Determine the [X, Y] coordinate at the center of the cell enclosing the given text.  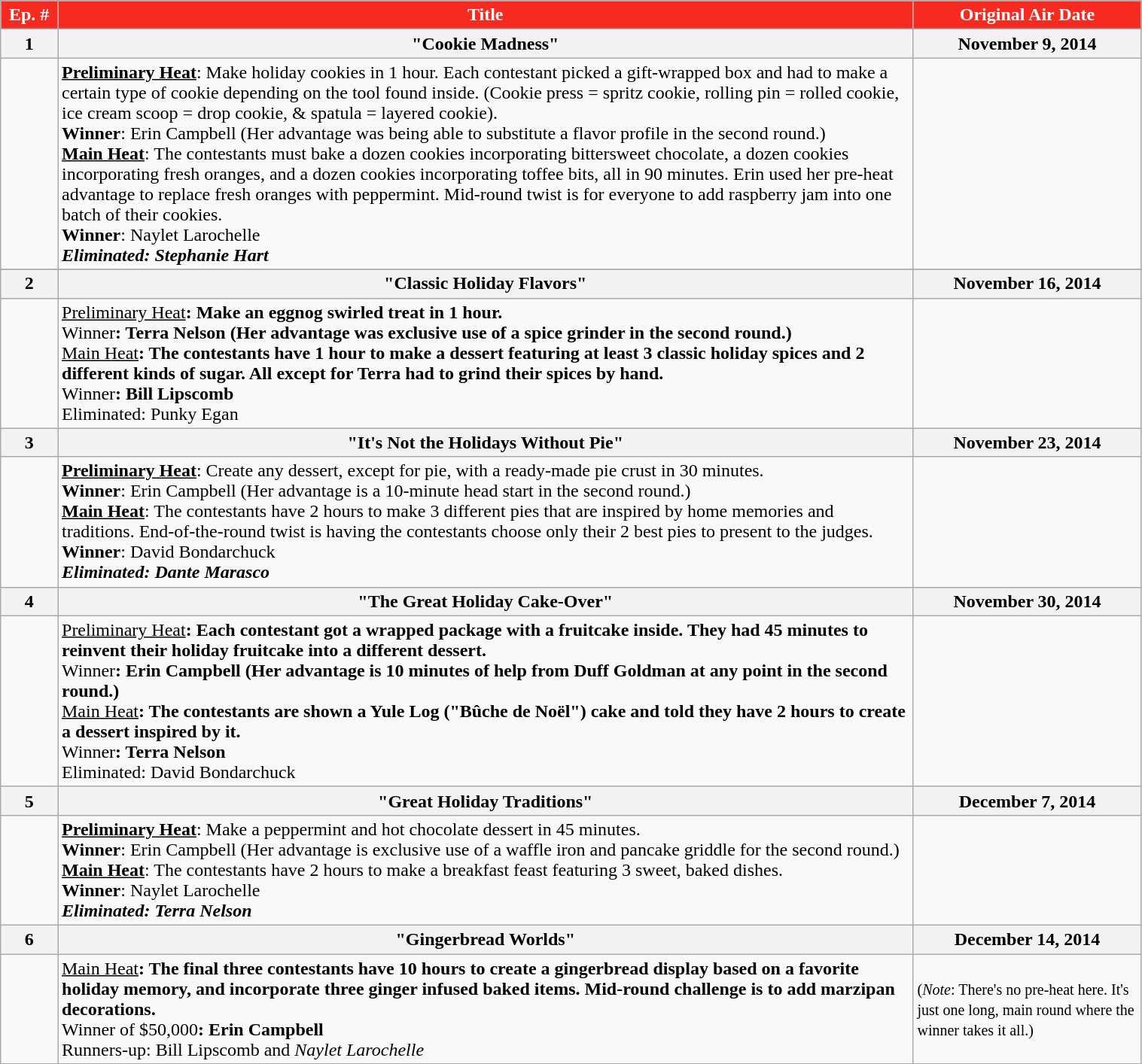
December 7, 2014 [1027, 801]
"Classic Holiday Flavors" [485, 284]
Original Air Date [1027, 15]
November 16, 2014 [1027, 284]
6 [29, 939]
Title [485, 15]
5 [29, 801]
November 30, 2014 [1027, 601]
Ep. # [29, 15]
"The Great Holiday Cake-Over" [485, 601]
1 [29, 44]
4 [29, 601]
3 [29, 442]
"Gingerbread Worlds" [485, 939]
2 [29, 284]
December 14, 2014 [1027, 939]
"It's Not the Holidays Without Pie" [485, 442]
"Great Holiday Traditions" [485, 801]
November 9, 2014 [1027, 44]
"Cookie Madness" [485, 44]
(Note: There's no pre-heat here. It's just one long, main round where the winner takes it all.) [1027, 1009]
November 23, 2014 [1027, 442]
